Output the (X, Y) coordinate of the center of the cell containing the given text.  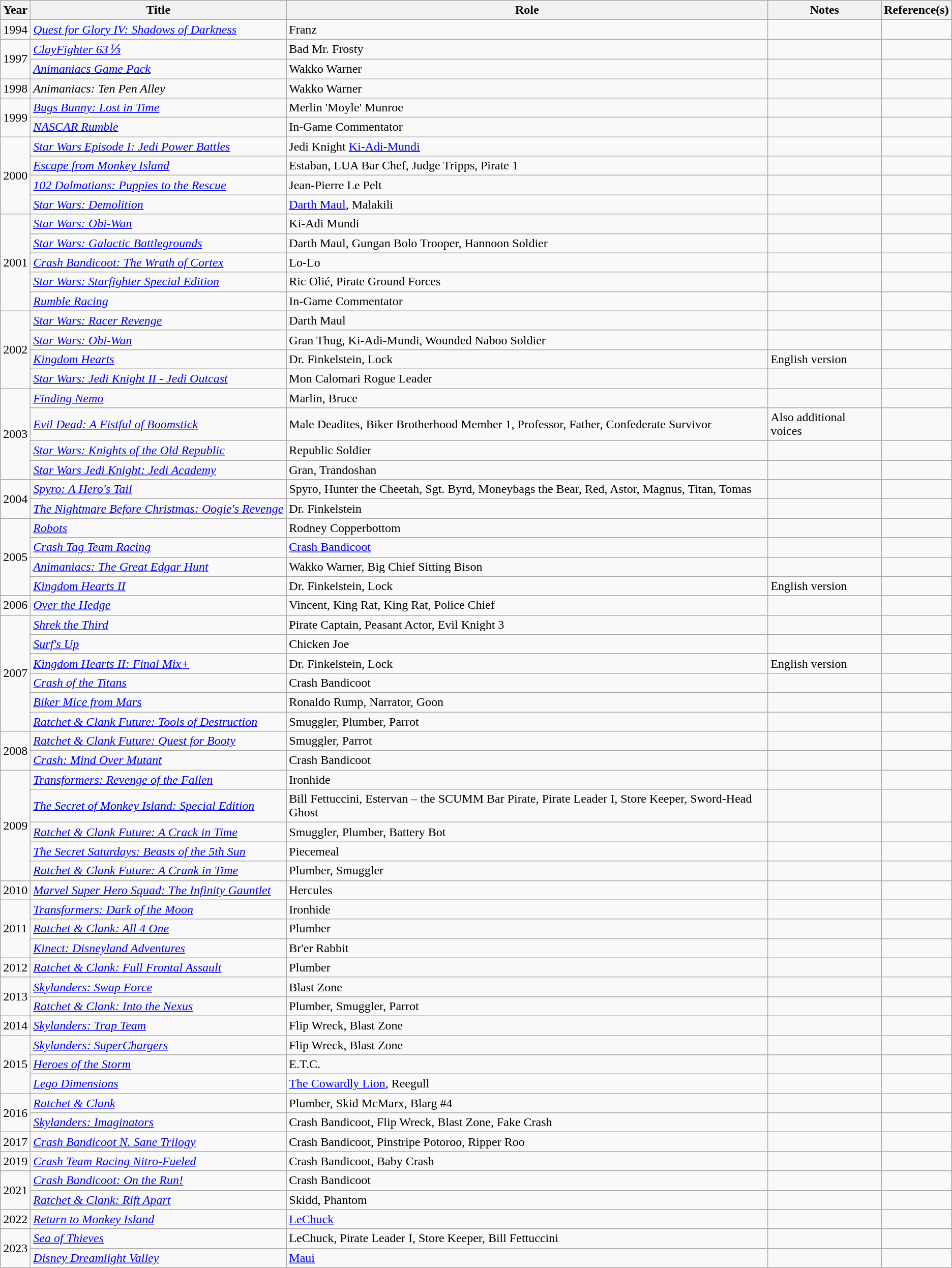
Star Wars: Starfighter Special Edition (159, 282)
Disney Dreamlight Valley (159, 1258)
Merlin 'Moyle' Munroe (527, 108)
2023 (15, 1248)
Ratchet & Clank Future: Tools of Destruction (159, 722)
Skylanders: SuperChargers (159, 1045)
2016 (15, 1113)
Sea of Thieves (159, 1238)
Mon Calomari Rogue Leader (527, 378)
2007 (15, 673)
Title (159, 10)
Rumble Racing (159, 301)
Skylanders: Trap Team (159, 1025)
Crash: Mind Over Mutant (159, 760)
Hercules (527, 890)
Pirate Captain, Peasant Actor, Evil Knight 3 (527, 625)
2013 (15, 996)
Marlin, Bruce (527, 398)
The Cowardly Lion, Reegull (527, 1084)
Reference(s) (916, 10)
The Secret of Monkey Island: Special Edition (159, 806)
Dr. Finkelstein (527, 509)
Franz (527, 30)
Crash Bandicoot: The Wrath of Cortex (159, 262)
The Nightmare Before Christmas: Oogie's Revenge (159, 509)
Ratchet & Clank Future: Quest for Booty (159, 741)
Kingdom Hearts (159, 359)
2010 (15, 890)
Republic Soldier (527, 451)
Star Wars: Demolition (159, 204)
2022 (15, 1219)
Kinect: Disneyland Adventures (159, 948)
Notes (825, 10)
Plumber, Smuggler, Parrot (527, 1006)
Kingdom Hearts II: Final Mix+ (159, 663)
Crash Tag Team Racing (159, 547)
2012 (15, 967)
Star Wars: Galactic Battlegrounds (159, 243)
Darth Maul, Malakili (527, 204)
2003 (15, 434)
Star Wars: Knights of the Old Republic (159, 451)
LeChuck (527, 1219)
Chicken Joe (527, 644)
Skylanders: Swap Force (159, 987)
Year (15, 10)
Also additional voices (825, 424)
Animaniacs: Ten Pen Alley (159, 88)
Spyro: A Hero's Tail (159, 489)
Ratchet & Clank (159, 1103)
2019 (15, 1161)
Gran, Trandoshan (527, 470)
Spyro, Hunter the Cheetah, Sgt. Byrd, Moneybags the Bear, Red, Astor, Magnus, Titan, Tomas (527, 489)
Crash Bandicoot, Pinstripe Potoroo, Ripper Roo (527, 1142)
Ki-Adi Mundi (527, 224)
Lo-Lo (527, 262)
Kingdom Hearts II (159, 586)
Wakko Warner, Big Chief Sitting Bison (527, 567)
Crash Bandicoot, Baby Crash (527, 1161)
Smuggler, Plumber, Battery Bot (527, 832)
2017 (15, 1142)
Ratchet & Clank: Rift Apart (159, 1200)
2002 (15, 349)
Ratchet & Clank Future: A Crank in Time (159, 871)
1994 (15, 30)
Gran Thug, Ki-Adi-Mundi, Wounded Naboo Soldier (527, 340)
Finding Nemo (159, 398)
2011 (15, 929)
Heroes of the Storm (159, 1065)
E.T.C. (527, 1065)
Bill Fettuccini, Estervan – the SCUMM Bar Pirate, Pirate Leader I, Store Keeper, Sword-Head Ghost (527, 806)
LeChuck, Pirate Leader I, Store Keeper, Bill Fettuccini (527, 1238)
Crash Bandicoot, Flip Wreck, Blast Zone, Fake Crash (527, 1123)
Escape from Monkey Island (159, 166)
2008 (15, 751)
2014 (15, 1025)
Surf's Up (159, 644)
Role (527, 10)
Skidd, Phantom (527, 1200)
Vincent, King Rat, King Rat, Police Chief (527, 605)
Ratchet & Clank: All 4 One (159, 929)
ClayFighter 63⅓ (159, 49)
Transformers: Revenge of the Fallen (159, 780)
2004 (15, 499)
1999 (15, 117)
Star Wars Episode I: Jedi Power Battles (159, 146)
Crash Team Racing Nitro-Fueled (159, 1161)
Shrek the Third (159, 625)
Rodney Copperbottom (527, 528)
Star Wars Jedi Knight: Jedi Academy (159, 470)
Crash of the Titans (159, 683)
Jean‑Pierre Le Pelt (527, 185)
Darth Maul (527, 320)
Jedi Knight Ki-Adi-Mundi (527, 146)
1997 (15, 59)
2009 (15, 825)
Quest for Glory IV: Shadows of Darkness (159, 30)
Bad Mr. Frosty (527, 49)
2021 (15, 1190)
Biker Mice from Mars (159, 702)
Skylanders: Imaginators (159, 1123)
Animaniacs Game Pack (159, 69)
Br'er Rabbit (527, 948)
Plumber, Skid McMarx, Blarg #4 (527, 1103)
Plumber, Smuggler (527, 871)
Darth Maul, Gungan Bolo Trooper, Hannoon Soldier (527, 243)
NASCAR Rumble (159, 127)
The Secret Saturdays: Beasts of the 5th Sun (159, 851)
Estaban, LUA Bar Chef, Judge Tripps, Pirate 1 (527, 166)
102 Dalmatians: Puppies to the Rescue (159, 185)
Star Wars: Jedi Knight II - Jedi Outcast (159, 378)
Smuggler, Plumber, Parrot (527, 722)
Marvel Super Hero Squad: The Infinity Gauntlet (159, 890)
Smuggler, Parrot (527, 741)
Blast Zone (527, 987)
Ratchet & Clank: Into the Nexus (159, 1006)
Ronaldo Rump, Narrator, Goon (527, 702)
2000 (15, 175)
Ratchet & Clank: Full Frontal Assault (159, 967)
Ratchet & Clank Future: A Crack in Time (159, 832)
2015 (15, 1065)
Return to Monkey Island (159, 1219)
Crash Bandicoot N. Sane Trilogy (159, 1142)
Transformers: Dark of the Moon (159, 909)
Male Deadites, Biker Brotherhood Member 1, Professor, Father, Confederate Survivor (527, 424)
Maui (527, 1258)
Crash Bandicoot: On the Run! (159, 1181)
Over the Hedge (159, 605)
Bugs Bunny: Lost in Time (159, 108)
2001 (15, 262)
Evil Dead: A Fistful of Boomstick (159, 424)
Robots (159, 528)
Animaniacs: The Great Edgar Hunt (159, 567)
Star Wars: Racer Revenge (159, 320)
2005 (15, 557)
Ric Olié, Pirate Ground Forces (527, 282)
2006 (15, 605)
Piecemeal (527, 851)
1998 (15, 88)
Lego Dimensions (159, 1084)
